Output the [x, y] coordinate of the center of the cell containing the given text.  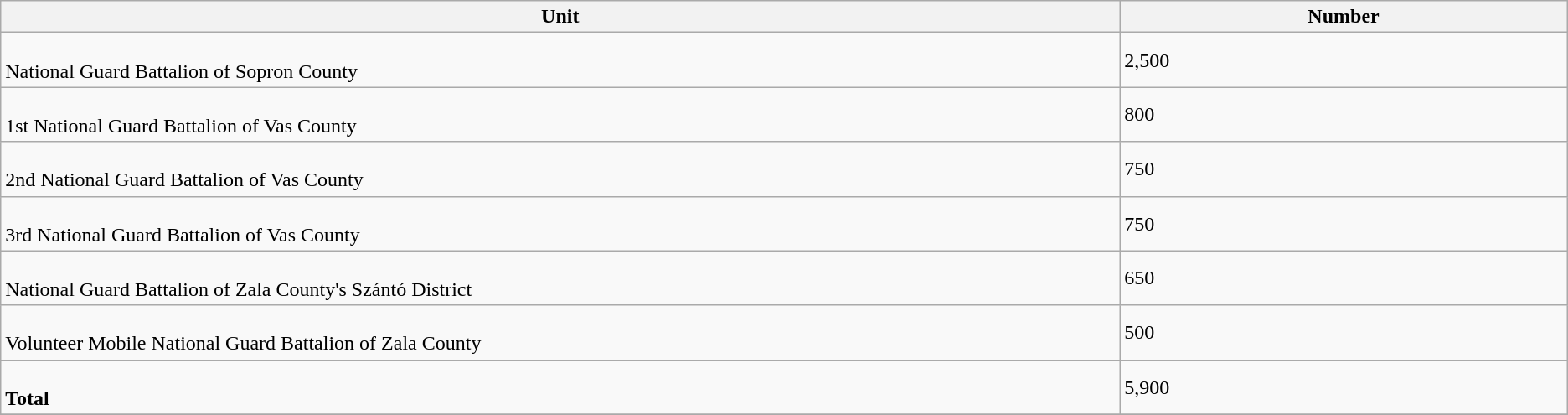
500 [1344, 332]
800 [1344, 114]
Unit [560, 17]
National Guard Battalion of Sopron County [560, 60]
Total [560, 387]
Number [1344, 17]
National Guard Battalion of Zala County's Szántó District [560, 278]
Volunteer Mobile National Guard Battalion of Zala County [560, 332]
650 [1344, 278]
2nd National Guard Battalion of Vas County [560, 169]
3rd National Guard Battalion of Vas County [560, 223]
2,500 [1344, 60]
5,900 [1344, 387]
1st National Guard Battalion of Vas County [560, 114]
